Locate the cell with the specified text and output its [x, y] center coordinate. 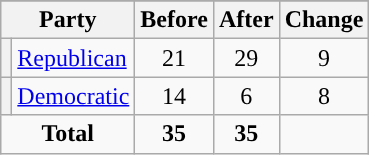
Democratic [74, 96]
Party [68, 20]
6 [246, 96]
14 [174, 96]
Change [324, 20]
8 [324, 96]
Before [174, 20]
29 [246, 58]
21 [174, 58]
9 [324, 58]
After [246, 20]
Republican [74, 58]
Total [68, 134]
